Provide the [x, y] coordinate of the cell's center where the given text is located.  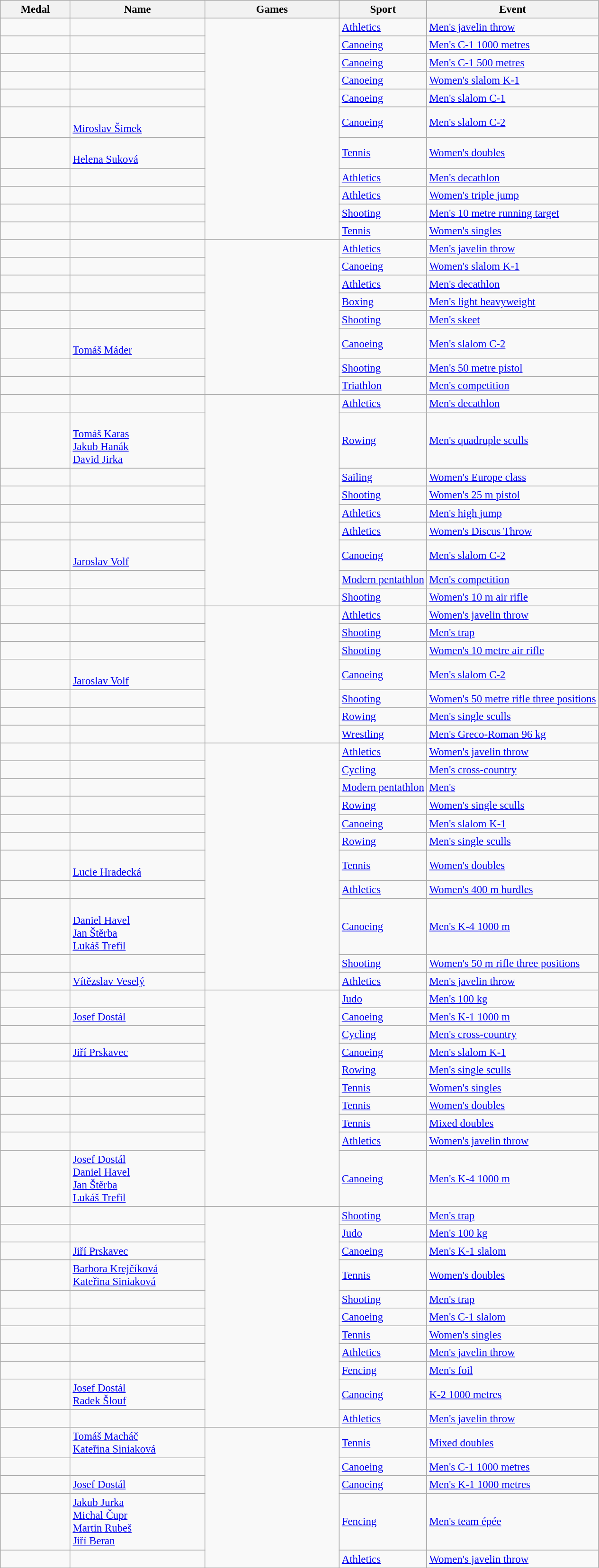
Women's 25 m pistol [512, 496]
Lucie Hradecká [137, 865]
Daniel HavelJan ŠtěrbaLukáš Trefil [137, 927]
Men's C-1 500 metres [512, 63]
Boxing [383, 302]
Miroslav Šimek [137, 122]
Event [512, 9]
K-2 1000 metres [512, 1394]
Triathlon [383, 386]
Women's single sculls [512, 806]
Women's Europe class [512, 478]
Games [272, 9]
Women's 400 m hurdles [512, 889]
Men's K-1 1000 m [512, 1017]
Men's K-1 slalom [512, 1251]
Vítězslav Veselý [137, 981]
Women's triple jump [512, 195]
Tomáš Máder [137, 344]
Barbora KrejčíkováKateřina Siniaková [137, 1275]
Women's 50 metre rifle three positions [512, 699]
Men's slalom C-1 [512, 98]
Men's Greco-Roman 96 kg [512, 735]
Josef DostálDaniel HavelJan ŠtěrbaLukáš Trefil [137, 1178]
Women's Discus Throw [512, 531]
Men's foil [512, 1371]
Men's K-1 1000 metres [512, 1485]
Tomáš MacháčKateřina Siniaková [137, 1443]
Men's team épée [512, 1522]
Men's high jump [512, 513]
Men's skeet [512, 319]
Men's 50 metre pistol [512, 368]
Men's quadruple sculls [512, 440]
Tomáš KarasJakub HanákDavid Jirka [137, 440]
Helena Suková [137, 153]
Wrestling [383, 735]
Sailing [383, 478]
Men's [512, 788]
Men's light heavyweight [512, 302]
Women's 50 m rifle three positions [512, 964]
Women's 10 m air rifle [512, 597]
Name [137, 9]
Men's 10 metre running target [512, 213]
Women's 10 metre air rifle [512, 650]
Josef DostálRadek Šlouf [137, 1394]
Sport [383, 9]
Men's C-1 slalom [512, 1317]
Jakub JurkaMichal ČuprMartin RubešJiří Beran [137, 1522]
Medal [35, 9]
